From the cell containing the given text, extract its center point as [X, Y] coordinate. 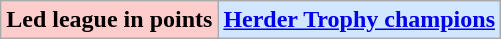
Led league in points [110, 20]
Herder Trophy champions [360, 20]
